Identify which cell holds the provided text, then report its [X, Y] central coordinate. 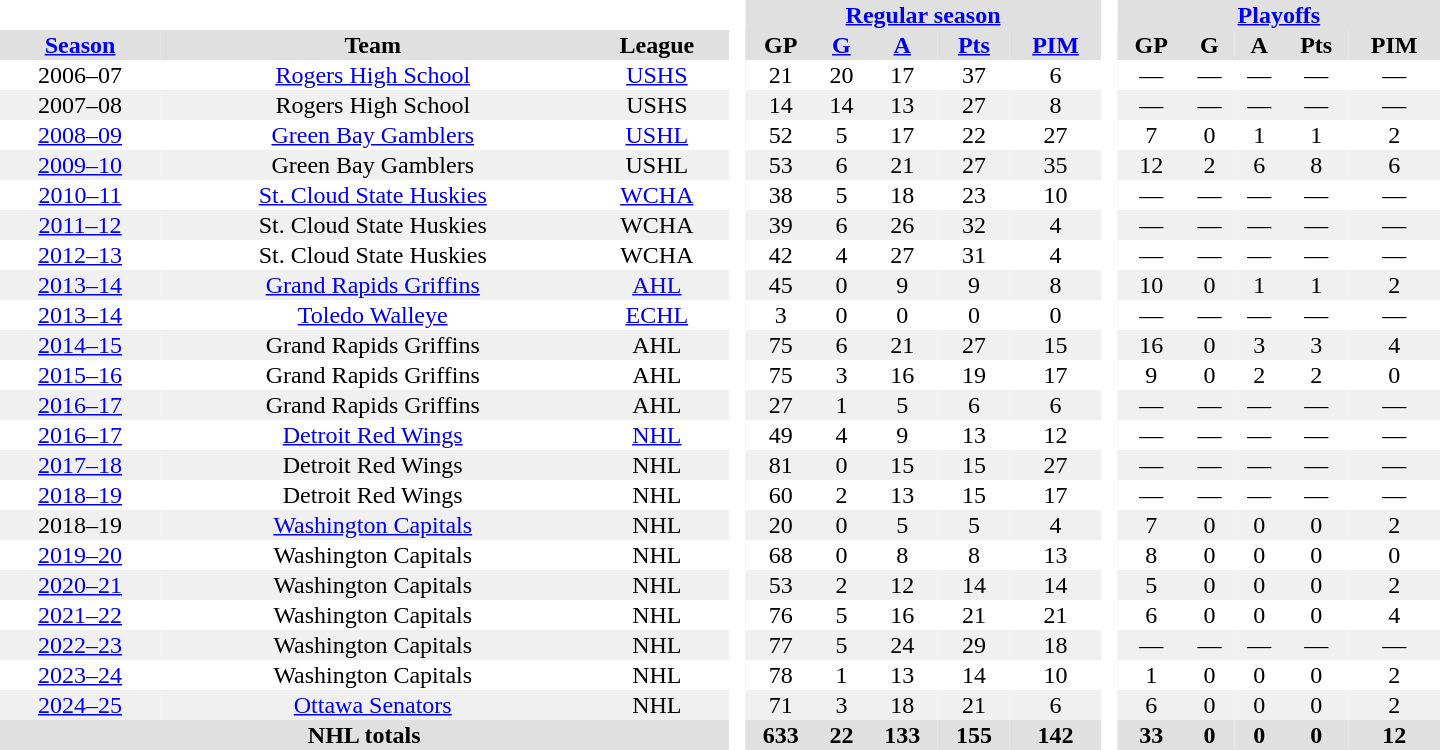
45 [781, 285]
2024–25 [80, 705]
Season [80, 45]
2019–20 [80, 555]
52 [781, 135]
Toledo Walleye [372, 315]
81 [781, 465]
Playoffs [1279, 15]
33 [1152, 735]
78 [781, 675]
23 [974, 195]
77 [781, 645]
2020–21 [80, 585]
37 [974, 75]
Regular season [923, 15]
2006–07 [80, 75]
71 [781, 705]
35 [1056, 165]
Ottawa Senators [372, 705]
2021–22 [80, 615]
Team [372, 45]
38 [781, 195]
2015–16 [80, 375]
133 [902, 735]
68 [781, 555]
31 [974, 255]
2017–18 [80, 465]
NHL totals [364, 735]
ECHL [656, 315]
76 [781, 615]
42 [781, 255]
2011–12 [80, 225]
2014–15 [80, 345]
2023–24 [80, 675]
29 [974, 645]
2009–10 [80, 165]
19 [974, 375]
60 [781, 495]
24 [902, 645]
26 [902, 225]
142 [1056, 735]
League [656, 45]
2010–11 [80, 195]
2008–09 [80, 135]
2022–23 [80, 645]
633 [781, 735]
49 [781, 435]
2012–13 [80, 255]
39 [781, 225]
155 [974, 735]
2007–08 [80, 105]
32 [974, 225]
